Return the [x, y] coordinate for the center point of the cell that contains the specified text.  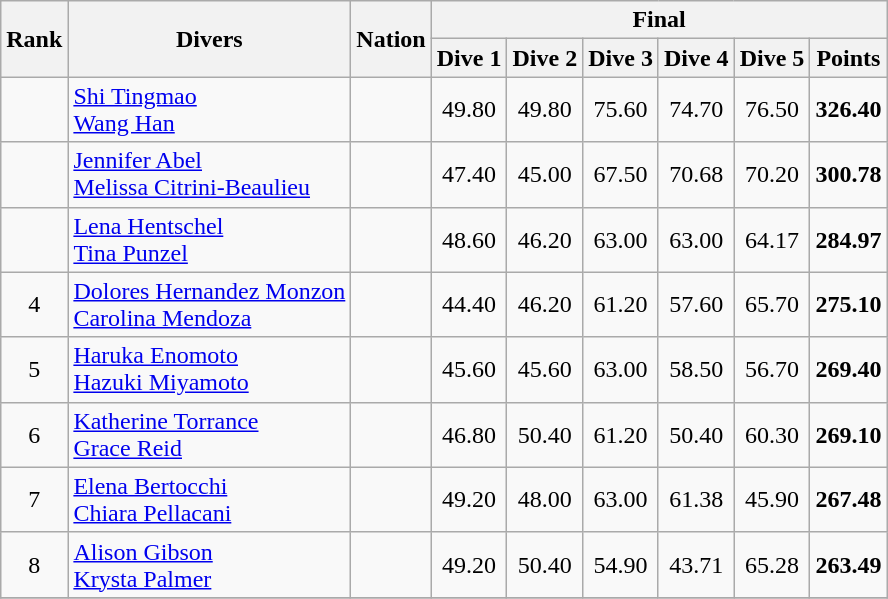
74.70 [696, 110]
Dive 4 [696, 58]
Dive 2 [545, 58]
76.50 [772, 110]
43.71 [696, 564]
6 [34, 434]
4 [34, 304]
263.49 [848, 564]
267.48 [848, 500]
Lena Hentschel Tina Punzel [210, 240]
Alison GibsonKrysta Palmer [210, 564]
Katherine TorranceGrace Reid [210, 434]
Shi TingmaoWang Han [210, 110]
Elena BertocchiChiara Pellacani [210, 500]
57.60 [696, 304]
Jennifer AbelMelissa Citrini-Beaulieu [210, 174]
Dolores Hernandez MonzonCarolina Mendoza [210, 304]
54.90 [621, 564]
Final [659, 20]
8 [34, 564]
Dive 1 [469, 58]
44.40 [469, 304]
269.10 [848, 434]
67.50 [621, 174]
284.97 [848, 240]
Dive 3 [621, 58]
275.10 [848, 304]
269.40 [848, 370]
Haruka EnomotoHazuki Miyamoto [210, 370]
Points [848, 58]
46.80 [469, 434]
65.28 [772, 564]
Nation [391, 39]
48.00 [545, 500]
45.00 [545, 174]
58.50 [696, 370]
70.68 [696, 174]
75.60 [621, 110]
60.30 [772, 434]
48.60 [469, 240]
56.70 [772, 370]
7 [34, 500]
300.78 [848, 174]
61.38 [696, 500]
64.17 [772, 240]
5 [34, 370]
47.40 [469, 174]
45.90 [772, 500]
Rank [34, 39]
Dive 5 [772, 58]
65.70 [772, 304]
70.20 [772, 174]
Divers [210, 39]
326.40 [848, 110]
